Search for the cell housing the specified text and yield its [X, Y] center coordinate. 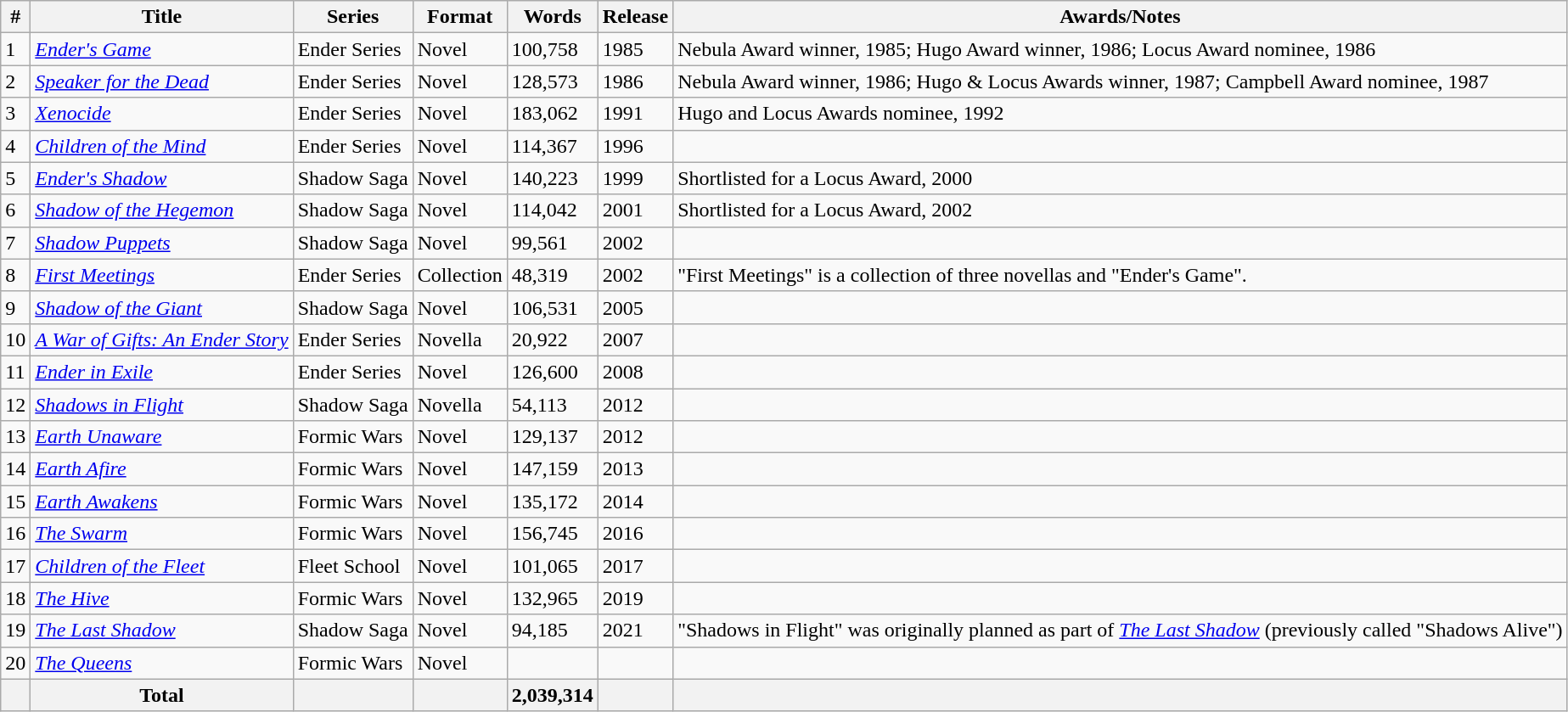
8 [15, 275]
The Hive [161, 598]
2013 [635, 469]
17 [15, 566]
4 [15, 146]
# [15, 17]
Ender's Shadow [161, 178]
48,319 [552, 275]
147,159 [552, 469]
Nebula Award winner, 1986; Hugo & Locus Awards winner, 1987; Campbell Award nominee, 1987 [1121, 81]
2001 [635, 210]
2007 [635, 339]
Children of the Fleet [161, 566]
183,062 [552, 114]
2019 [635, 598]
1996 [635, 146]
6 [15, 210]
The Last Shadow [161, 631]
Series [353, 17]
54,113 [552, 405]
The Queens [161, 663]
Format [460, 17]
10 [15, 339]
1 [15, 49]
11 [15, 372]
1985 [635, 49]
14 [15, 469]
156,745 [552, 534]
99,561 [552, 243]
1991 [635, 114]
18 [15, 598]
Collection [460, 275]
2021 [635, 631]
94,185 [552, 631]
Total [161, 695]
12 [15, 405]
5 [15, 178]
2016 [635, 534]
140,223 [552, 178]
135,172 [552, 502]
The Swarm [161, 534]
"First Meetings" is a collection of three novellas and "Ender's Game". [1121, 275]
Earth Unaware [161, 437]
7 [15, 243]
132,965 [552, 598]
Shortlisted for a Locus Award, 2002 [1121, 210]
2,039,314 [552, 695]
19 [15, 631]
129,137 [552, 437]
First Meetings [161, 275]
128,573 [552, 81]
Hugo and Locus Awards nominee, 1992 [1121, 114]
Earth Afire [161, 469]
Ender's Game [161, 49]
106,531 [552, 307]
Shadow Puppets [161, 243]
A War of Gifts: An Ender Story [161, 339]
2 [15, 81]
1999 [635, 178]
Fleet School [353, 566]
2005 [635, 307]
Title [161, 17]
Shortlisted for a Locus Award, 2000 [1121, 178]
13 [15, 437]
Children of the Mind [161, 146]
Speaker for the Dead [161, 81]
15 [15, 502]
20,922 [552, 339]
9 [15, 307]
114,042 [552, 210]
2017 [635, 566]
Shadows in Flight [161, 405]
16 [15, 534]
Ender in Exile [161, 372]
2014 [635, 502]
101,065 [552, 566]
"Shadows in Flight" was originally planned as part of The Last Shadow (previously called "Shadows Alive") [1121, 631]
3 [15, 114]
2008 [635, 372]
Release [635, 17]
Xenocide [161, 114]
1986 [635, 81]
Shadow of the Giant [161, 307]
Words [552, 17]
Awards/Notes [1121, 17]
Shadow of the Hegemon [161, 210]
Earth Awakens [161, 502]
126,600 [552, 372]
Nebula Award winner, 1985; Hugo Award winner, 1986; Locus Award nominee, 1986 [1121, 49]
100,758 [552, 49]
20 [15, 663]
114,367 [552, 146]
